From the cell containing the given text, extract its center point as [x, y] coordinate. 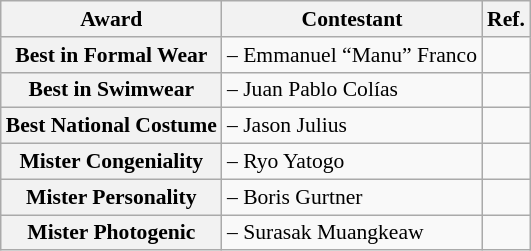
– Emmanuel “Manu” Franco [352, 55]
Mister Personality [112, 197]
Mister Congeniality [112, 162]
– Juan Pablo Colías [352, 90]
Mister Photogenic [112, 233]
Contestant [352, 19]
Ref. [506, 19]
– Surasak Muangkeaw [352, 233]
– Boris Gurtner [352, 197]
– Ryo Yatogo [352, 162]
Best in Formal Wear [112, 55]
Best National Costume [112, 126]
– Jason Julius [352, 126]
Best in Swimwear [112, 90]
Award [112, 19]
